Find where the given text appears and provide that cell's center as (X, Y) coordinate. 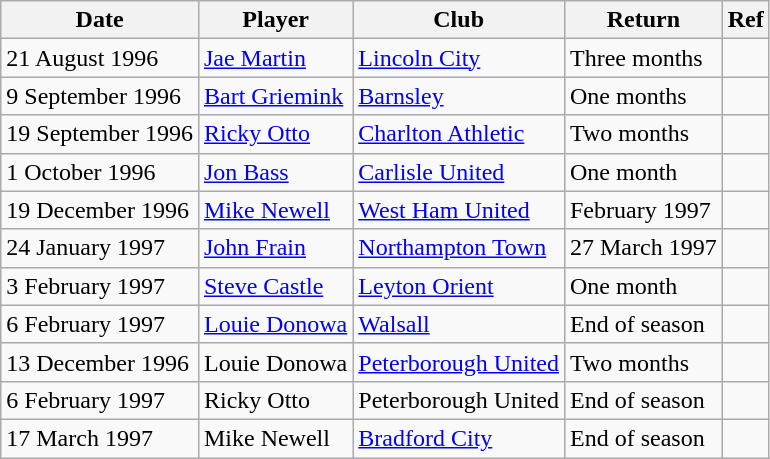
Bradford City (459, 438)
19 December 1996 (100, 210)
17 March 1997 (100, 438)
Barnsley (459, 96)
13 December 1996 (100, 362)
Ref (746, 20)
1 October 1996 (100, 172)
Walsall (459, 324)
Jae Martin (275, 58)
Lincoln City (459, 58)
Return (643, 20)
February 1997 (643, 210)
Player (275, 20)
Leyton Orient (459, 286)
Date (100, 20)
3 February 1997 (100, 286)
Northampton Town (459, 248)
Bart Griemink (275, 96)
One months (643, 96)
9 September 1996 (100, 96)
Jon Bass (275, 172)
Carlisle United (459, 172)
Steve Castle (275, 286)
Three months (643, 58)
27 March 1997 (643, 248)
West Ham United (459, 210)
John Frain (275, 248)
Charlton Athletic (459, 134)
19 September 1996 (100, 134)
Club (459, 20)
24 January 1997 (100, 248)
21 August 1996 (100, 58)
